Extract the [x, y] coordinate from the center of the cell holding the provided text.  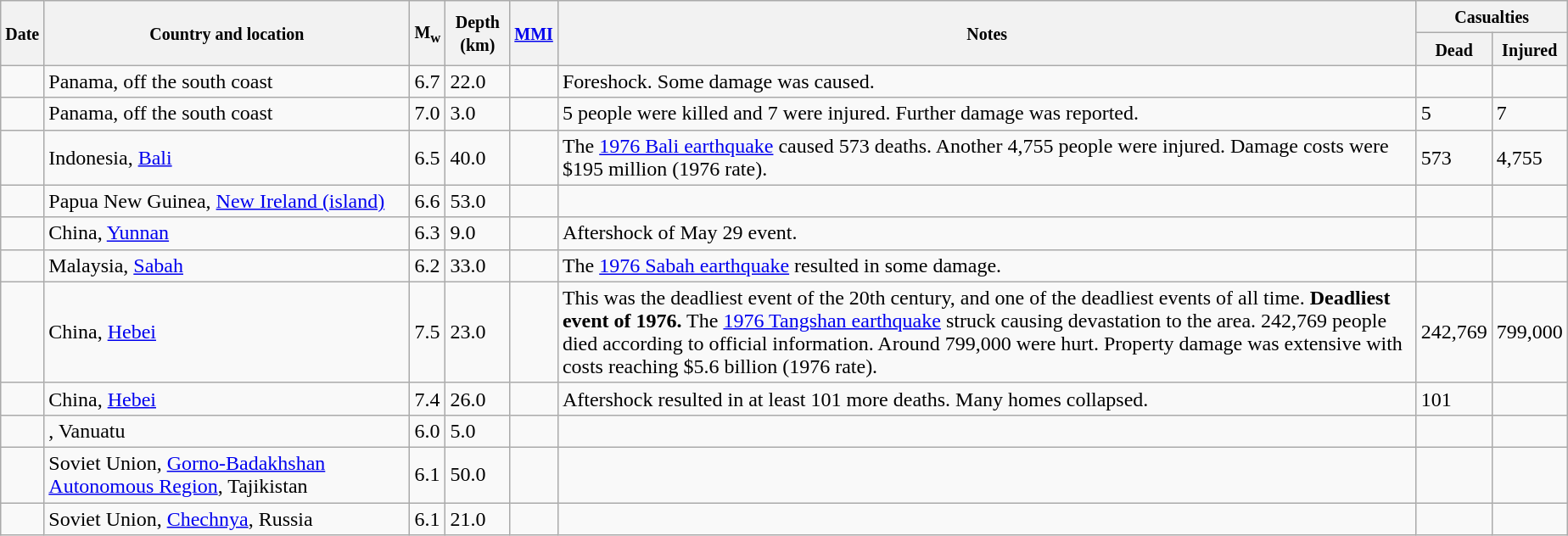
Country and location [227, 33]
21.0 [478, 518]
5 [1454, 114]
MMI [535, 33]
Date [22, 33]
6.6 [428, 201]
Notes [987, 33]
Aftershock of May 29 event. [987, 233]
799,000 [1529, 332]
6.7 [428, 81]
Soviet Union, Gorno-Badakhshan Autonomous Region, Tajikistan [227, 475]
23.0 [478, 332]
China, Yunnan [227, 233]
The 1976 Sabah earthquake resulted in some damage. [987, 265]
The 1976 Bali earthquake caused 573 deaths. Another 4,755 people were injured. Damage costs were $195 million (1976 rate). [987, 158]
573 [1454, 158]
50.0 [478, 475]
Indonesia, Bali [227, 158]
5.0 [478, 431]
6.5 [428, 158]
, Vanuatu [227, 431]
Aftershock resulted in at least 101 more deaths. Many homes collapsed. [987, 399]
33.0 [478, 265]
Dead [1454, 49]
53.0 [478, 201]
Injured [1529, 49]
3.0 [478, 114]
Soviet Union, Chechnya, Russia [227, 518]
7.0 [428, 114]
7.5 [428, 332]
40.0 [478, 158]
Casualties [1492, 17]
4,755 [1529, 158]
6.2 [428, 265]
Depth (km) [478, 33]
242,769 [1454, 332]
26.0 [478, 399]
5 people were killed and 7 were injured. Further damage was reported. [987, 114]
6.3 [428, 233]
Foreshock. Some damage was caused. [987, 81]
Papua New Guinea, New Ireland (island) [227, 201]
6.0 [428, 431]
Malaysia, Sabah [227, 265]
Mw [428, 33]
9.0 [478, 233]
22.0 [478, 81]
101 [1454, 399]
7.4 [428, 399]
7 [1529, 114]
